Return the (x, y) coordinate for the center point of the cell that contains the specified text.  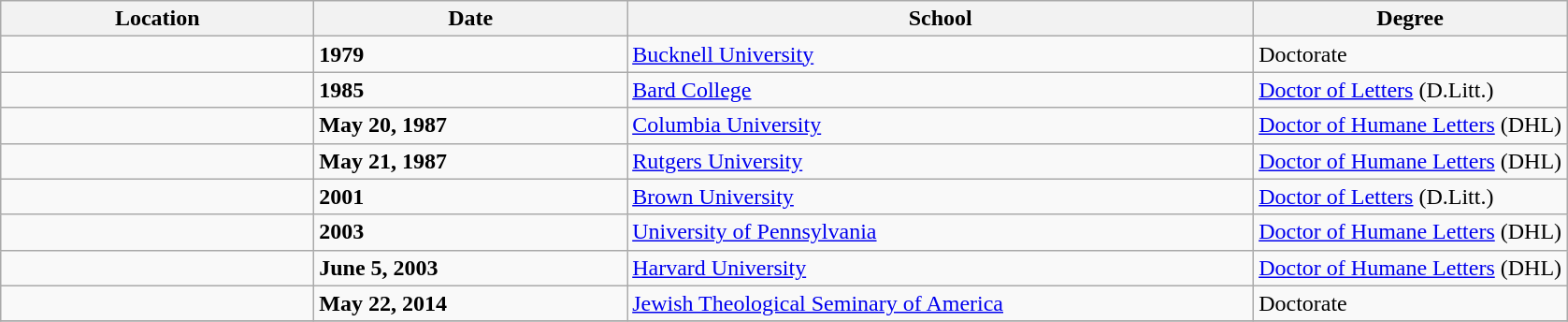
May 21, 1987 (471, 161)
2001 (471, 197)
June 5, 2003 (471, 268)
Bucknell University (941, 54)
Rutgers University (941, 161)
Brown University (941, 197)
School (941, 19)
May 20, 1987 (471, 125)
Harvard University (941, 268)
Location (157, 19)
Jewish Theological Seminary of America (941, 303)
2003 (471, 232)
1985 (471, 90)
1979 (471, 54)
Date (471, 19)
May 22, 2014 (471, 303)
Columbia University (941, 125)
University of Pennsylvania (941, 232)
Degree (1410, 19)
Bard College (941, 90)
